Return the [x, y] coordinate for the center point of the cell that contains the specified text.  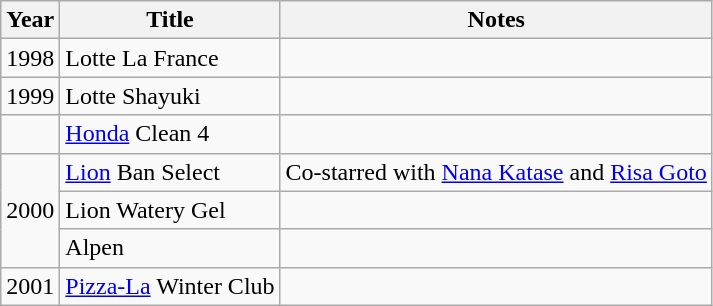
1998 [30, 58]
Lion Ban Select [170, 172]
Year [30, 20]
Lotte Shayuki [170, 96]
Alpen [170, 248]
2001 [30, 286]
1999 [30, 96]
Lion Watery Gel [170, 210]
Co-starred with Nana Katase and Risa Goto [496, 172]
Notes [496, 20]
2000 [30, 210]
Pizza-La Winter Club [170, 286]
Title [170, 20]
Honda Clean 4 [170, 134]
Lotte La France [170, 58]
